Detect which cell encompasses the target text, then output its [X, Y] center coordinate. 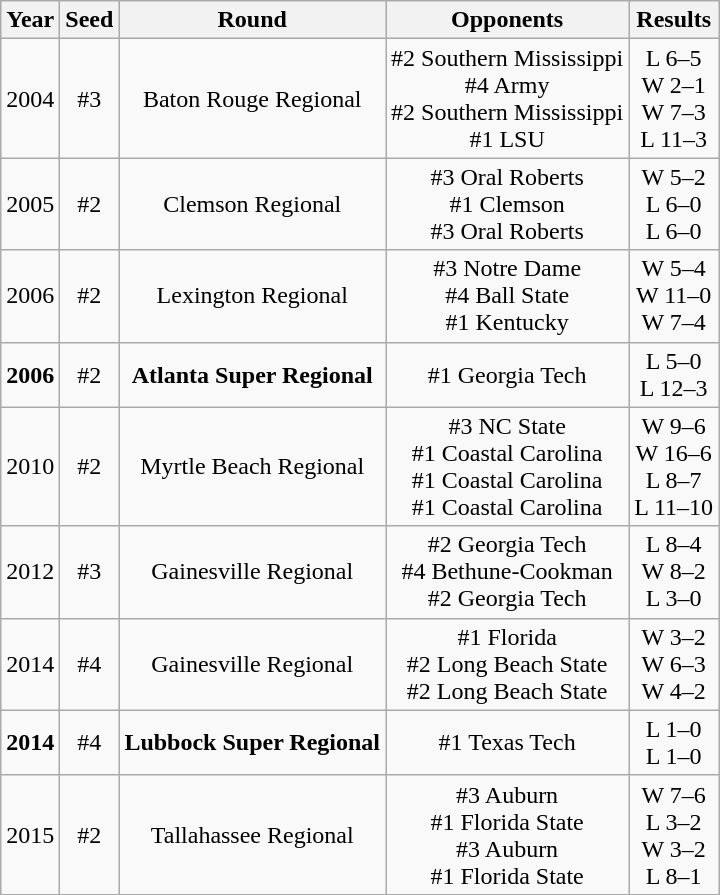
Lubbock Super Regional [252, 742]
W 3–2W 6–3W 4–2 [674, 664]
#2 Southern Mississippi#4 Army#2 Southern Mississippi#1 LSU [508, 98]
Lexington Regional [252, 296]
2010 [30, 466]
#3 Auburn#1 Florida State#3 Auburn#1 Florida State [508, 834]
#3 Notre Dame#4 Ball State#1 Kentucky [508, 296]
#3 Oral Roberts#1 Clemson#3 Oral Roberts [508, 204]
L 5–0L 12–3 [674, 374]
L 1–0L 1–0 [674, 742]
Opponents [508, 20]
2015 [30, 834]
Atlanta Super Regional [252, 374]
W 5–4W 11–0W 7–4 [674, 296]
W 7–6L 3–2W 3–2L 8–1 [674, 834]
2012 [30, 572]
Tallahassee Regional [252, 834]
L 8–4W 8–2L 3–0 [674, 572]
W 9–6W 16–6L 8–7L 11–10 [674, 466]
Year [30, 20]
#1 Florida#2 Long Beach State#2 Long Beach State [508, 664]
2004 [30, 98]
W 5–2L 6–0L 6–0 [674, 204]
#2 Georgia Tech#4 Bethune-Cookman#2 Georgia Tech [508, 572]
Round [252, 20]
Results [674, 20]
Baton Rouge Regional [252, 98]
#1 Texas Tech [508, 742]
Seed [90, 20]
L 6–5W 2–1W 7–3L 11–3 [674, 98]
2005 [30, 204]
#1 Georgia Tech [508, 374]
Myrtle Beach Regional [252, 466]
Clemson Regional [252, 204]
#3 NC State#1 Coastal Carolina#1 Coastal Carolina#1 Coastal Carolina [508, 466]
